Locate the cell with the specified text and output its [x, y] center coordinate. 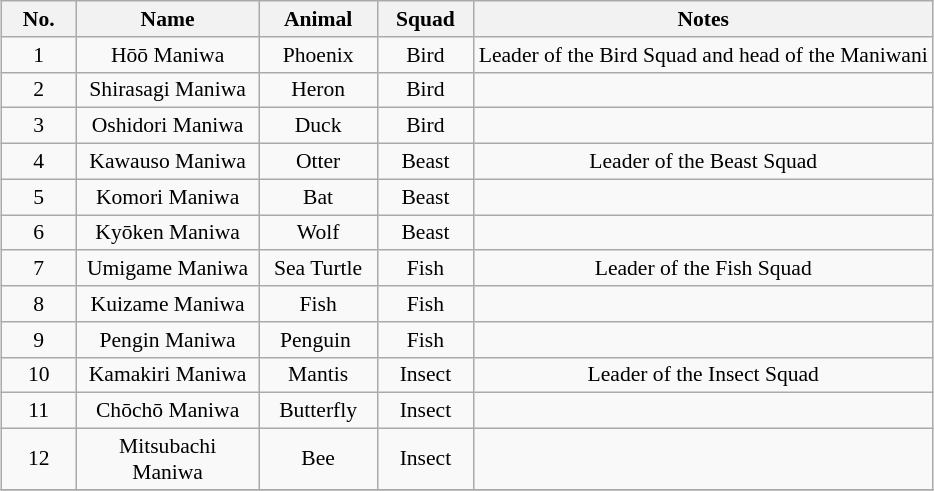
Kyōken Maniwa [168, 233]
Leader of the Insect Squad [704, 375]
Notes [704, 19]
Leader of the Beast Squad [704, 162]
Bat [318, 197]
Name [168, 19]
Oshidori Maniwa [168, 126]
Kuizame Maniwa [168, 304]
Phoenix [318, 55]
Otter [318, 162]
Butterfly [318, 411]
1 [38, 55]
No. [38, 19]
Bee [318, 460]
8 [38, 304]
Heron [318, 90]
Umigame Maniwa [168, 269]
Komori Maniwa [168, 197]
6 [38, 233]
5 [38, 197]
2 [38, 90]
11 [38, 411]
Kawauso Maniwa [168, 162]
Mantis [318, 375]
Wolf [318, 233]
10 [38, 375]
Sea Turtle [318, 269]
Chōchō Maniwa [168, 411]
Kamakiri Maniwa [168, 375]
3 [38, 126]
Hōō Maniwa [168, 55]
Mitsubachi Maniwa [168, 460]
4 [38, 162]
Penguin [318, 340]
12 [38, 460]
9 [38, 340]
Pengin Maniwa [168, 340]
Duck [318, 126]
Animal [318, 19]
Squad [426, 19]
7 [38, 269]
Shirasagi Maniwa [168, 90]
Leader of the Fish Squad [704, 269]
Leader of the Bird Squad and head of the Maniwani [704, 55]
